Output the (X, Y) coordinate of the center of the cell containing the given text.  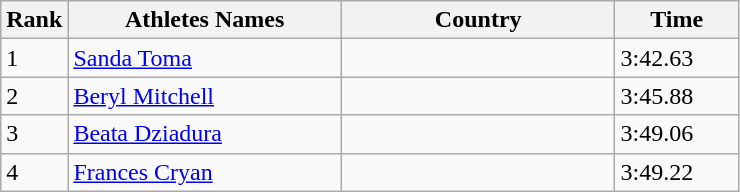
3:42.63 (677, 58)
3:49.06 (677, 134)
2 (34, 96)
Country (478, 20)
Frances Cryan (205, 172)
Beata Dziadura (205, 134)
1 (34, 58)
Sanda Toma (205, 58)
Beryl Mitchell (205, 96)
3 (34, 134)
4 (34, 172)
3:45.88 (677, 96)
Time (677, 20)
Athletes Names (205, 20)
3:49.22 (677, 172)
Rank (34, 20)
